Find where the given text appears and provide that cell's center as [x, y] coordinate. 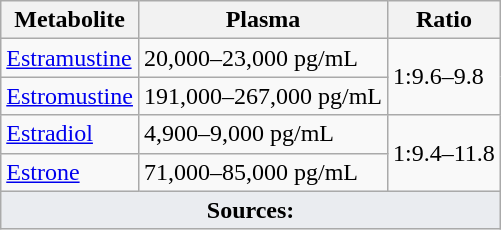
Estrone [70, 172]
Ratio [444, 20]
Estromustine [70, 96]
1:9.6–9.8 [444, 77]
Estramustine [70, 58]
Plasma [262, 20]
Estradiol [70, 134]
4,900–9,000 pg/mL [262, 134]
20,000–23,000 pg/mL [262, 58]
Metabolite [70, 20]
191,000–267,000 pg/mL [262, 96]
Sources: [251, 210]
1:9.4–11.8 [444, 153]
71,000–85,000 pg/mL [262, 172]
